Pinpoint the cell where the given text exists, returning its (X, Y) midpoint coordinate. 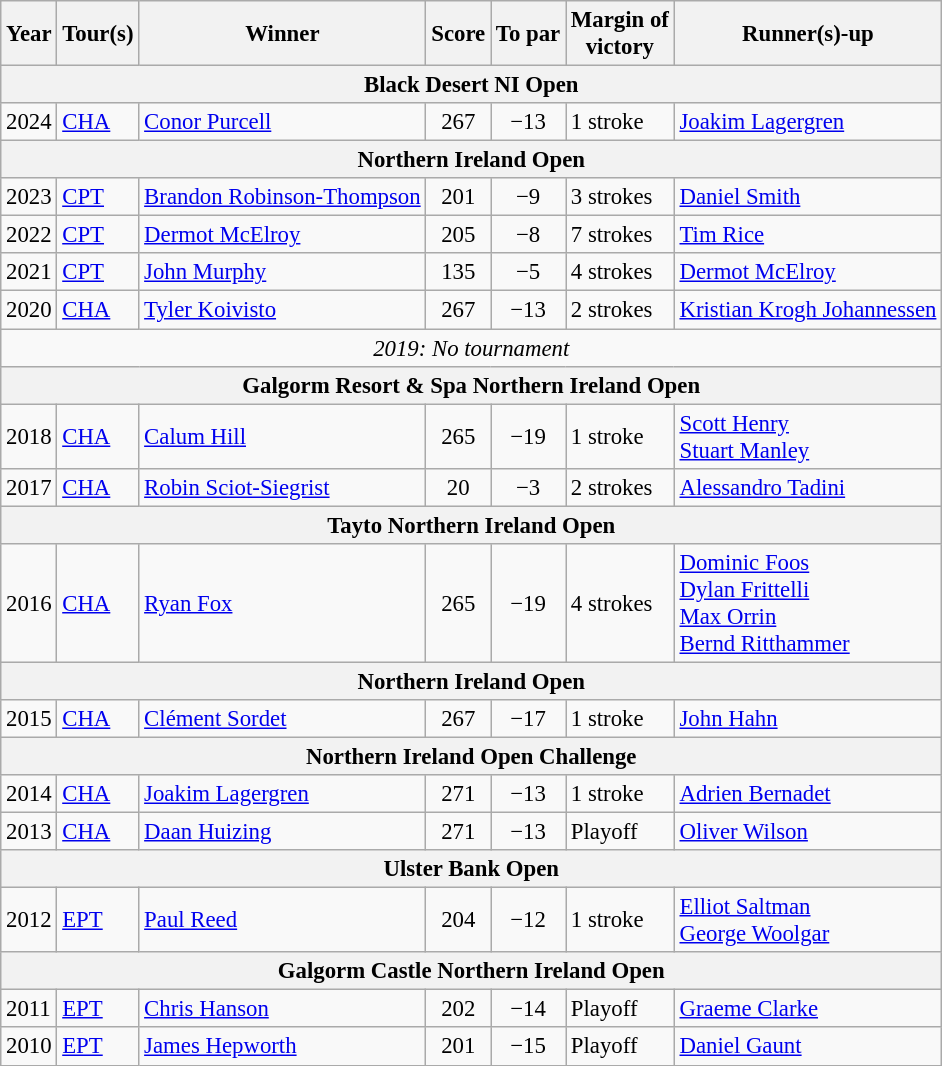
135 (458, 273)
3 strokes (620, 197)
James Hepworth (282, 1047)
Clément Sordet (282, 719)
Winner (282, 34)
Conor Purcell (282, 122)
Galgorm Resort & Spa Northern Ireland Open (472, 385)
Tyler Koivisto (282, 310)
Graeme Clarke (808, 1009)
To par (528, 34)
205 (458, 235)
John Hahn (808, 719)
2019: No tournament (472, 348)
Tour(s) (98, 34)
Robin Sciot-Siegrist (282, 487)
2010 (29, 1047)
Ulster Bank Open (472, 869)
−8 (528, 235)
−15 (528, 1047)
7 strokes (620, 235)
−9 (528, 197)
Northern Ireland Open Challenge (472, 756)
Score (458, 34)
Margin ofvictory (620, 34)
−3 (528, 487)
Daniel Gaunt (808, 1047)
Oliver Wilson (808, 832)
Daan Huizing (282, 832)
Year (29, 34)
−17 (528, 719)
2012 (29, 920)
2016 (29, 604)
−14 (528, 1009)
Brandon Robinson-Thompson (282, 197)
Dominic Foos Dylan Frittelli Max Orrin Bernd Ritthammer (808, 604)
2018 (29, 436)
−12 (528, 920)
Ryan Fox (282, 604)
Chris Hanson (282, 1009)
2024 (29, 122)
2011 (29, 1009)
2021 (29, 273)
Calum Hill (282, 436)
2020 (29, 310)
2023 (29, 197)
Black Desert NI Open (472, 85)
20 (458, 487)
Alessandro Tadini (808, 487)
Kristian Krogh Johannessen (808, 310)
Elliot Saltman George Woolgar (808, 920)
Galgorm Castle Northern Ireland Open (472, 971)
202 (458, 1009)
John Murphy (282, 273)
2015 (29, 719)
Tim Rice (808, 235)
2017 (29, 487)
2014 (29, 794)
Daniel Smith (808, 197)
Adrien Bernadet (808, 794)
Paul Reed (282, 920)
2022 (29, 235)
2013 (29, 832)
Runner(s)-up (808, 34)
−5 (528, 273)
Tayto Northern Ireland Open (472, 525)
Scott Henry Stuart Manley (808, 436)
204 (458, 920)
